Locate the cell with the specified text and output its (X, Y) center coordinate. 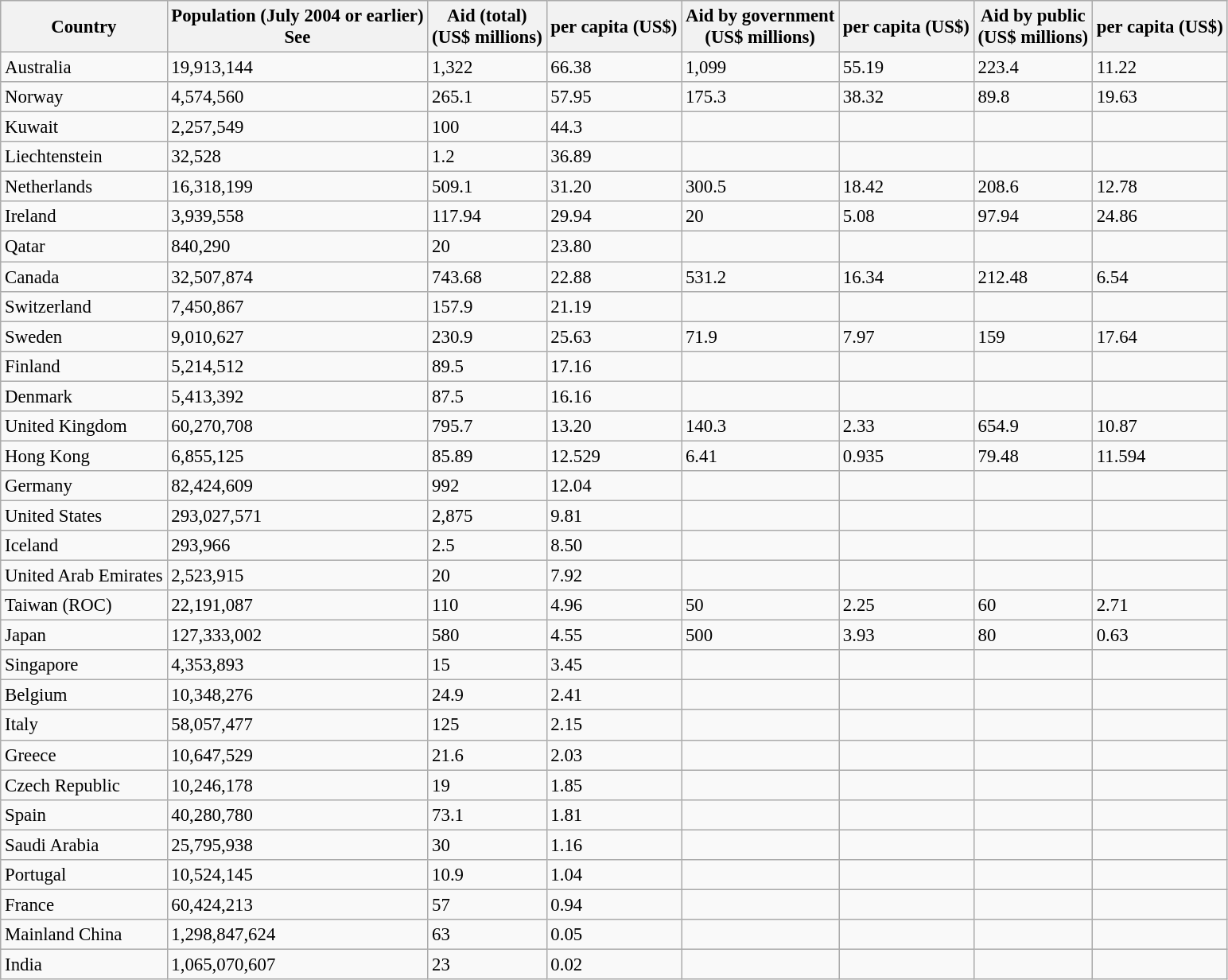
208.6 (1032, 187)
Norway (84, 97)
1.04 (614, 875)
Population (July 2004 or earlier) See (297, 27)
175.3 (760, 97)
157.9 (487, 306)
17.16 (614, 366)
55.19 (907, 68)
Mainland China (84, 935)
United Kingdom (84, 426)
7,450,867 (297, 306)
60 (1032, 605)
Country (84, 27)
73.1 (487, 815)
Finland (84, 366)
4.55 (614, 636)
19.63 (1160, 97)
2.5 (487, 546)
38.32 (907, 97)
4.96 (614, 605)
32,507,874 (297, 277)
11.22 (1160, 68)
40,280,780 (297, 815)
1,298,847,624 (297, 935)
8.50 (614, 546)
12.04 (614, 486)
89.5 (487, 366)
1.2 (487, 157)
0.05 (614, 935)
9.81 (614, 515)
Canada (84, 277)
29.94 (614, 217)
509.1 (487, 187)
100 (487, 127)
Aid by public(US$ millions) (1032, 27)
Portugal (84, 875)
265.1 (487, 97)
32,528 (297, 157)
31.20 (614, 187)
50 (760, 605)
97.94 (1032, 217)
654.9 (1032, 426)
25.63 (614, 336)
10.87 (1160, 426)
500 (760, 636)
Australia (84, 68)
13.20 (614, 426)
1,322 (487, 68)
57.95 (614, 97)
Saudi Arabia (84, 845)
66.38 (614, 68)
18.42 (907, 187)
0.94 (614, 904)
Aid by government(US$ millions) (760, 27)
580 (487, 636)
Taiwan (ROC) (84, 605)
16,318,199 (297, 187)
16.34 (907, 277)
60,424,213 (297, 904)
23 (487, 964)
127,333,002 (297, 636)
2.15 (614, 725)
992 (487, 486)
2.03 (614, 755)
Hong Kong (84, 456)
63 (487, 935)
6.54 (1160, 277)
5,413,392 (297, 396)
743.68 (487, 277)
58,057,477 (297, 725)
10.9 (487, 875)
Belgium (84, 695)
Italy (84, 725)
79.48 (1032, 456)
1,099 (760, 68)
11.594 (1160, 456)
5,214,512 (297, 366)
Denmark (84, 396)
0.02 (614, 964)
Kuwait (84, 127)
0.935 (907, 456)
Japan (84, 636)
125 (487, 725)
Greece (84, 755)
300.5 (760, 187)
21.6 (487, 755)
2.41 (614, 695)
Sweden (84, 336)
United States (84, 515)
2.25 (907, 605)
12.529 (614, 456)
57 (487, 904)
117.94 (487, 217)
531.2 (760, 277)
795.7 (487, 426)
Qatar (84, 247)
Czech Republic (84, 785)
1.85 (614, 785)
India (84, 964)
25,795,938 (297, 845)
1.81 (614, 815)
7.97 (907, 336)
10,348,276 (297, 695)
24.86 (1160, 217)
36.89 (614, 157)
4,353,893 (297, 665)
19,913,144 (297, 68)
22.88 (614, 277)
Ireland (84, 217)
89.8 (1032, 97)
2.33 (907, 426)
Switzerland (84, 306)
212.48 (1032, 277)
840,290 (297, 247)
140.3 (760, 426)
10,246,178 (297, 785)
Netherlands (84, 187)
71.9 (760, 336)
10,647,529 (297, 755)
80 (1032, 636)
2,523,915 (297, 576)
17.64 (1160, 336)
85.89 (487, 456)
3.93 (907, 636)
Singapore (84, 665)
15 (487, 665)
United Arab Emirates (84, 576)
293,027,571 (297, 515)
2,257,549 (297, 127)
19 (487, 785)
7.92 (614, 576)
5.08 (907, 217)
3,939,558 (297, 217)
21.19 (614, 306)
10,524,145 (297, 875)
82,424,609 (297, 486)
Spain (84, 815)
87.5 (487, 396)
60,270,708 (297, 426)
9,010,627 (297, 336)
23.80 (614, 247)
1,065,070,607 (297, 964)
6.41 (760, 456)
France (84, 904)
3.45 (614, 665)
2.71 (1160, 605)
110 (487, 605)
2,875 (487, 515)
22,191,087 (297, 605)
1.16 (614, 845)
Liechtenstein (84, 157)
223.4 (1032, 68)
Germany (84, 486)
30 (487, 845)
16.16 (614, 396)
0.63 (1160, 636)
159 (1032, 336)
12.78 (1160, 187)
Iceland (84, 546)
24.9 (487, 695)
4,574,560 (297, 97)
230.9 (487, 336)
Aid (total) (US$ millions) (487, 27)
6,855,125 (297, 456)
293,966 (297, 546)
44.3 (614, 127)
